Extract the [X, Y] coordinate from the center of the cell holding the provided text.  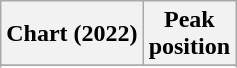
Peakposition [189, 34]
Chart (2022) [72, 34]
